From the cell containing the given text, extract its center point as (x, y) coordinate. 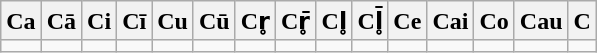
Cr̥ (255, 21)
Cr̥̄ (296, 21)
Cai (450, 21)
Cau (541, 21)
Co (494, 21)
C (582, 21)
Cl̥̄ (370, 21)
Ci (100, 21)
Cl̥ (334, 21)
Cu (173, 21)
Cū (214, 21)
Ce (408, 21)
Cī (134, 21)
Ca (21, 21)
Cā (61, 21)
